For the text-containing cell, return its midpoint in (X, Y) coordinate format. 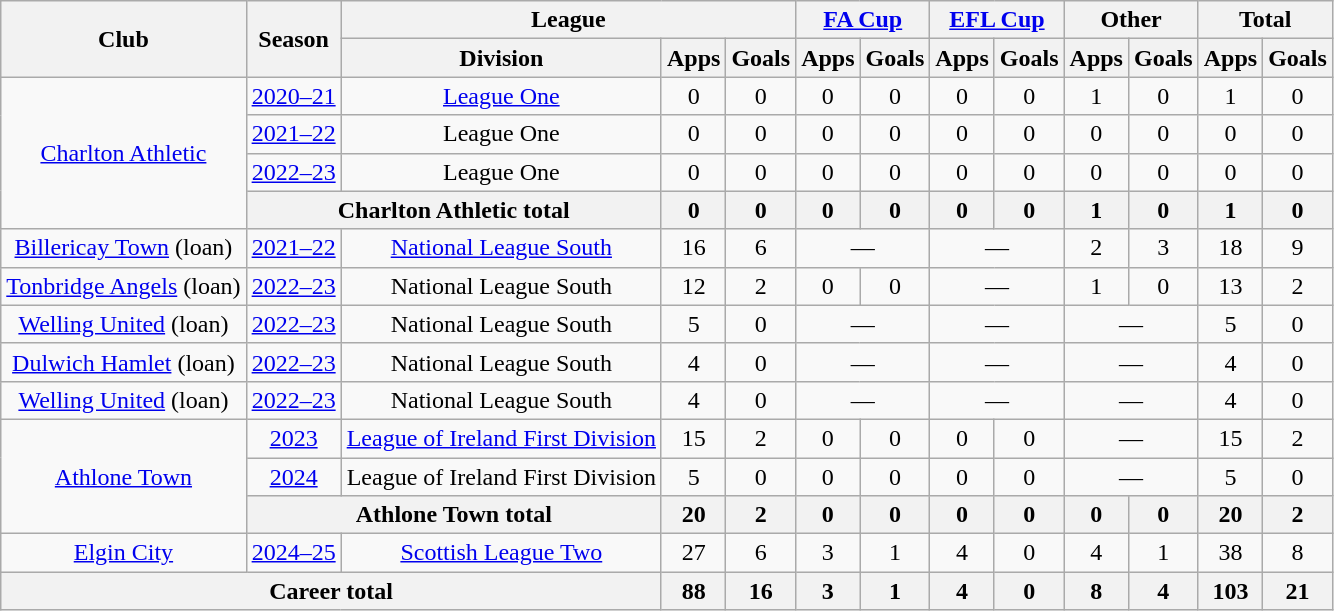
2020–21 (294, 96)
Billericay Town (loan) (124, 248)
2024 (294, 477)
Club (124, 39)
12 (693, 286)
Athlone Town (124, 476)
Charlton Athletic (124, 153)
FA Cup (863, 20)
Tonbridge Angels (loan) (124, 286)
Scottish League Two (501, 553)
Athlone Town total (454, 515)
103 (1230, 591)
18 (1230, 248)
9 (1298, 248)
League (568, 20)
88 (693, 591)
Total (1265, 20)
EFL Cup (997, 20)
Charlton Athletic total (454, 210)
2023 (294, 438)
Season (294, 39)
13 (1230, 286)
Dulwich Hamlet (loan) (124, 362)
Division (501, 58)
38 (1230, 553)
Elgin City (124, 553)
Other (1131, 20)
Career total (332, 591)
27 (693, 553)
21 (1298, 591)
2024–25 (294, 553)
